Search for the cell housing the specified text and yield its [x, y] center coordinate. 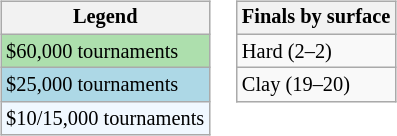
Hard (2–2) [316, 51]
Clay (19–20) [316, 85]
Finals by surface [316, 18]
$25,000 tournaments [105, 85]
$60,000 tournaments [105, 51]
$10/15,000 tournaments [105, 119]
Legend [105, 18]
